Return [x, y] of the center of cell containing provided text 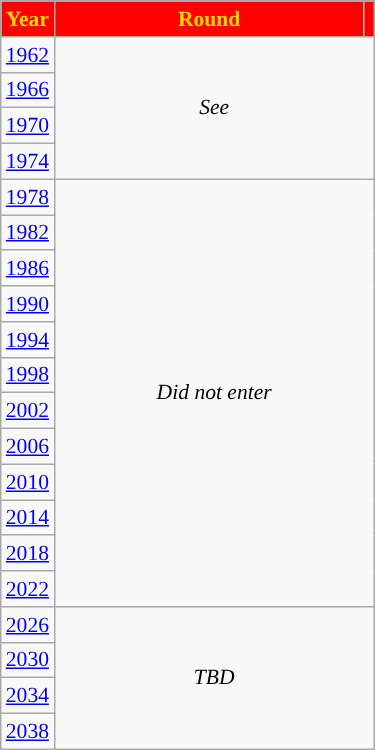
1962 [28, 55]
2038 [28, 732]
2018 [28, 554]
Round [209, 19]
1982 [28, 233]
1974 [28, 162]
2010 [28, 482]
1986 [28, 269]
1998 [28, 375]
2030 [28, 660]
2006 [28, 447]
1994 [28, 340]
TBD [214, 678]
2022 [28, 589]
1966 [28, 90]
2014 [28, 518]
2002 [28, 411]
1978 [28, 197]
See [214, 108]
1970 [28, 126]
2026 [28, 625]
1990 [28, 304]
Did not enter [214, 393]
Year [28, 19]
2034 [28, 696]
